Capture the cell that displays the provided text and extract its (x, y) central coordinate. 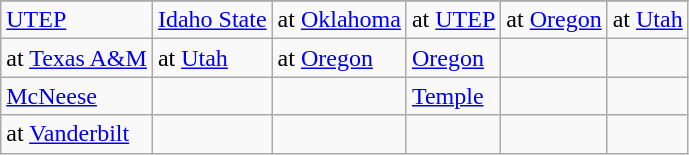
at Vanderbilt (77, 134)
at Texas A&M (77, 58)
Oregon (453, 58)
McNeese (77, 96)
at UTEP (453, 20)
at Oklahoma (339, 20)
Temple (453, 96)
Idaho State (212, 20)
UTEP (77, 20)
